Output the [X, Y] coordinate of the center of the cell containing the given text.  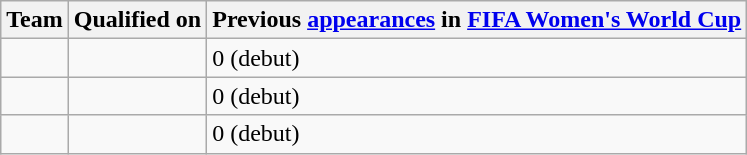
Previous appearances in FIFA Women's World Cup [477, 20]
Qualified on [137, 20]
Team [35, 20]
